Determine the (X, Y) coordinate at the center of the cell enclosing the given text.  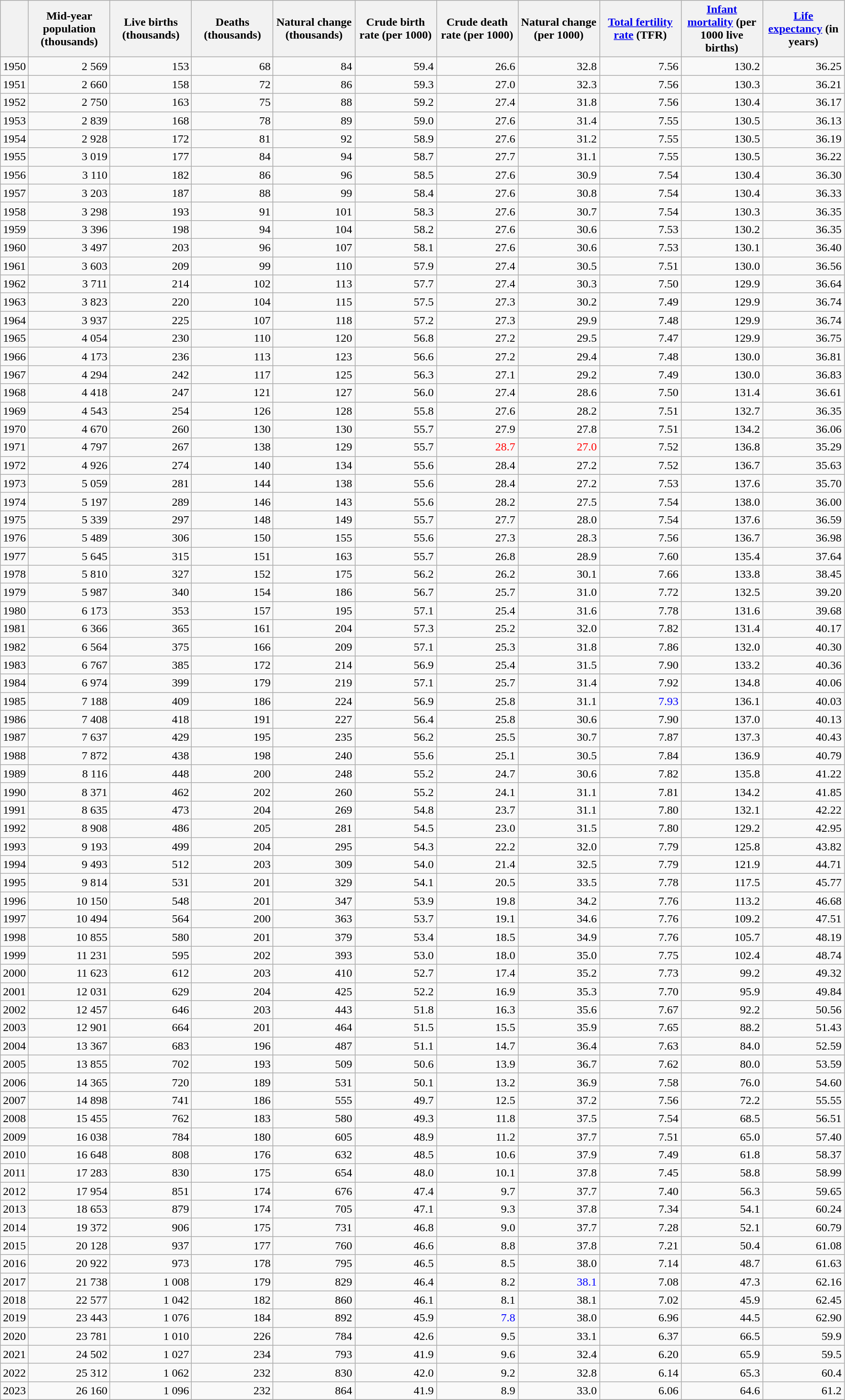
28.3 (559, 538)
50.4 (722, 1246)
65.3 (722, 1372)
1955 (14, 157)
10.1 (477, 1173)
17 283 (70, 1173)
1 010 (151, 1336)
1985 (14, 701)
137.0 (722, 719)
851 (151, 1191)
5 645 (70, 556)
297 (151, 520)
29.9 (559, 320)
7.87 (640, 737)
29.5 (559, 338)
183 (233, 1118)
5 489 (70, 538)
176 (233, 1155)
254 (151, 411)
16 648 (70, 1155)
2012 (14, 1191)
7.40 (640, 1191)
3 497 (70, 247)
448 (151, 774)
347 (314, 901)
11 623 (70, 973)
20.5 (477, 883)
8 116 (70, 774)
2018 (14, 1300)
9.3 (477, 1209)
36.75 (803, 338)
51.1 (396, 1046)
38.45 (803, 574)
53.59 (803, 1064)
1 076 (151, 1318)
135.4 (722, 556)
29.2 (559, 375)
34.6 (559, 919)
10 855 (70, 937)
1978 (14, 574)
2013 (14, 1209)
30.1 (559, 574)
612 (151, 973)
56.8 (396, 338)
1 096 (151, 1390)
29.4 (559, 357)
7.34 (640, 1209)
2007 (14, 1100)
2 750 (70, 102)
892 (314, 1318)
102.4 (722, 955)
135.8 (722, 774)
136.9 (722, 756)
46.5 (396, 1264)
49.3 (396, 1118)
189 (233, 1082)
30.9 (559, 175)
879 (151, 1209)
1954 (14, 139)
4 926 (70, 465)
138.0 (722, 501)
7.28 (640, 1227)
1995 (14, 883)
632 (314, 1155)
36.64 (803, 284)
52.1 (722, 1227)
155 (314, 538)
7.66 (640, 574)
41.22 (803, 774)
58.37 (803, 1155)
2020 (14, 1336)
146 (233, 501)
84.0 (722, 1046)
7.92 (640, 683)
58.8 (722, 1173)
1971 (14, 447)
7.60 (640, 556)
180 (233, 1137)
42.6 (396, 1336)
136.1 (722, 701)
20 128 (70, 1246)
58.4 (396, 193)
24.1 (477, 792)
48.5 (396, 1155)
57.9 (396, 266)
9.0 (477, 1227)
125.8 (722, 846)
1961 (14, 266)
54.8 (396, 810)
41.85 (803, 792)
35.2 (559, 973)
2010 (14, 1155)
443 (314, 1010)
62.16 (803, 1282)
40.79 (803, 756)
Mid-year population (thousands) (70, 29)
42.95 (803, 828)
118 (314, 320)
32.4 (559, 1354)
132.1 (722, 810)
27.8 (559, 429)
24 502 (70, 1354)
6 173 (70, 611)
36.21 (803, 84)
7.14 (640, 1264)
18.0 (477, 955)
46.4 (396, 1282)
5 197 (70, 501)
33.0 (559, 1390)
57.2 (396, 320)
2003 (14, 1028)
629 (151, 991)
462 (151, 792)
33.5 (559, 883)
1973 (14, 483)
31.2 (559, 139)
36.06 (803, 429)
1998 (14, 937)
115 (314, 302)
161 (233, 629)
473 (151, 810)
23.7 (477, 810)
47.51 (803, 919)
1958 (14, 211)
9.6 (477, 1354)
227 (314, 719)
7 872 (70, 756)
327 (151, 574)
1970 (14, 429)
1 027 (151, 1354)
5 987 (70, 593)
51.43 (803, 1028)
17 954 (70, 1191)
35.70 (803, 483)
654 (314, 1173)
11 231 (70, 955)
26.6 (477, 66)
11.2 (477, 1137)
595 (151, 955)
306 (151, 538)
123 (314, 357)
68.5 (722, 1118)
664 (151, 1028)
23 781 (70, 1336)
2001 (14, 991)
59.5 (803, 1354)
32.5 (559, 865)
1963 (14, 302)
27.9 (477, 429)
1993 (14, 846)
129 (314, 447)
58.7 (396, 157)
58.99 (803, 1173)
226 (233, 1336)
32.3 (559, 84)
81 (233, 139)
60.24 (803, 1209)
1956 (14, 175)
2022 (14, 1372)
8.8 (477, 1246)
329 (314, 883)
906 (151, 1227)
1959 (14, 229)
4 054 (70, 338)
1962 (14, 284)
20 922 (70, 1264)
42.22 (803, 810)
3 110 (70, 175)
121.9 (722, 865)
22 577 (70, 1300)
65.0 (722, 1137)
18 653 (70, 1209)
1950 (14, 66)
3 823 (70, 302)
7.81 (640, 792)
1975 (14, 520)
1974 (14, 501)
133.2 (722, 665)
152 (233, 574)
5 810 (70, 574)
8.5 (477, 1264)
57.40 (803, 1137)
14 365 (70, 1082)
829 (314, 1282)
499 (151, 846)
702 (151, 1064)
15.5 (477, 1028)
150 (233, 538)
205 (233, 828)
56.51 (803, 1118)
50.6 (396, 1064)
72 (233, 84)
6 974 (70, 683)
44.5 (722, 1318)
44.71 (803, 865)
157 (233, 611)
75 (233, 102)
36.40 (803, 247)
53.7 (396, 919)
248 (314, 774)
295 (314, 846)
58.1 (396, 247)
4 294 (70, 375)
605 (314, 1137)
53.9 (396, 901)
683 (151, 1046)
7.63 (640, 1046)
27.1 (477, 375)
2015 (14, 1246)
464 (314, 1028)
4 418 (70, 393)
80.0 (722, 1064)
860 (314, 1300)
36.13 (803, 121)
418 (151, 719)
36.22 (803, 157)
11.8 (477, 1118)
40.17 (803, 629)
88.2 (722, 1028)
37.64 (803, 556)
7.70 (640, 991)
128 (314, 411)
40.03 (803, 701)
26.2 (477, 574)
151 (233, 556)
7.21 (640, 1246)
187 (151, 193)
2014 (14, 1227)
59.4 (396, 66)
555 (314, 1100)
219 (314, 683)
35.6 (559, 1010)
47.3 (722, 1282)
247 (151, 393)
8 635 (70, 810)
1991 (14, 810)
6.14 (640, 1372)
36.19 (803, 139)
35.63 (803, 465)
68 (233, 66)
393 (314, 955)
16.9 (477, 991)
56.6 (396, 357)
58.5 (396, 175)
92 (314, 139)
2 928 (70, 139)
36.33 (803, 193)
409 (151, 701)
1997 (14, 919)
28.6 (559, 393)
385 (151, 665)
7 188 (70, 701)
7.58 (640, 1082)
646 (151, 1010)
19.8 (477, 901)
1952 (14, 102)
60.79 (803, 1227)
9 193 (70, 846)
315 (151, 556)
795 (314, 1264)
731 (314, 1227)
235 (314, 737)
1986 (14, 719)
762 (151, 1118)
31.0 (559, 593)
132.5 (722, 593)
109.2 (722, 919)
1957 (14, 193)
35.9 (559, 1028)
225 (151, 320)
127 (314, 393)
43.82 (803, 846)
168 (151, 121)
Infant mortality (per 1000 live births) (722, 29)
148 (233, 520)
2011 (14, 1173)
91 (233, 211)
134.8 (722, 683)
12 901 (70, 1028)
793 (314, 1354)
23 443 (70, 1318)
7 637 (70, 737)
Crude death rate (per 1000) (477, 29)
6.06 (640, 1390)
40.13 (803, 719)
23.0 (477, 828)
12.5 (477, 1100)
78 (233, 121)
1992 (14, 828)
28.9 (559, 556)
864 (314, 1390)
133.8 (722, 574)
1983 (14, 665)
36.59 (803, 520)
399 (151, 683)
101 (314, 211)
267 (151, 447)
36.25 (803, 66)
31.6 (559, 611)
59.9 (803, 1336)
72.2 (722, 1100)
8.9 (477, 1390)
10.6 (477, 1155)
8 908 (70, 828)
24.7 (477, 774)
4 173 (70, 357)
1990 (14, 792)
1977 (14, 556)
375 (151, 647)
36.17 (803, 102)
760 (314, 1246)
28.0 (559, 520)
3 298 (70, 211)
1969 (14, 411)
36.9 (559, 1082)
14 898 (70, 1100)
60.4 (803, 1372)
9 814 (70, 883)
140 (233, 465)
61.8 (722, 1155)
59.65 (803, 1191)
Natural change (per 1000) (559, 29)
13 367 (70, 1046)
129.2 (722, 828)
149 (314, 520)
3 396 (70, 229)
113.2 (722, 901)
7.75 (640, 955)
509 (314, 1064)
76.0 (722, 1082)
154 (233, 593)
973 (151, 1264)
13.9 (477, 1064)
59.3 (396, 84)
8.2 (477, 1282)
12 031 (70, 991)
36.56 (803, 266)
1988 (14, 756)
99.2 (722, 973)
1996 (14, 901)
36.00 (803, 501)
289 (151, 501)
10 494 (70, 919)
46.68 (803, 901)
340 (151, 593)
49.84 (803, 991)
52.7 (396, 973)
132.7 (722, 411)
54.3 (396, 846)
196 (233, 1046)
51.8 (396, 1010)
9.5 (477, 1336)
53.0 (396, 955)
30.3 (559, 284)
36.61 (803, 393)
1989 (14, 774)
353 (151, 611)
33.1 (559, 1336)
1972 (14, 465)
92.2 (722, 1010)
242 (151, 375)
4 670 (70, 429)
46.1 (396, 1300)
240 (314, 756)
36.83 (803, 375)
144 (233, 483)
2006 (14, 1082)
379 (314, 937)
89 (314, 121)
937 (151, 1246)
58.3 (396, 211)
6.96 (640, 1318)
64.6 (722, 1390)
7.45 (640, 1173)
48.74 (803, 955)
191 (233, 719)
36.4 (559, 1046)
7 408 (70, 719)
Deaths (thousands) (233, 29)
676 (314, 1191)
35.0 (559, 955)
125 (314, 375)
153 (151, 66)
39.68 (803, 611)
7.08 (640, 1282)
2 660 (70, 84)
130.1 (722, 247)
40.30 (803, 647)
2000 (14, 973)
1982 (14, 647)
61.63 (803, 1264)
61.2 (803, 1390)
48.0 (396, 1173)
40.36 (803, 665)
45.77 (803, 883)
7.72 (640, 593)
Crude birth rate (per 1000) (396, 29)
3 937 (70, 320)
14.7 (477, 1046)
1999 (14, 955)
425 (314, 991)
35.29 (803, 447)
1987 (14, 737)
269 (314, 810)
512 (151, 865)
52.2 (396, 991)
16.3 (477, 1010)
120 (314, 338)
58.2 (396, 229)
1976 (14, 538)
46.8 (396, 1227)
9.2 (477, 1372)
46.6 (396, 1246)
21.4 (477, 865)
1965 (14, 338)
36.30 (803, 175)
22.2 (477, 846)
224 (314, 701)
16 038 (70, 1137)
438 (151, 756)
137.3 (722, 737)
95.9 (722, 991)
808 (151, 1155)
486 (151, 828)
2016 (14, 1264)
6.37 (640, 1336)
2002 (14, 1010)
117 (233, 375)
21 738 (70, 1282)
121 (233, 393)
1 062 (151, 1372)
166 (233, 647)
25.1 (477, 756)
56.4 (396, 719)
34.9 (559, 937)
1960 (14, 247)
7.84 (640, 756)
230 (151, 338)
7.47 (640, 338)
132.0 (722, 647)
143 (314, 501)
7.8 (477, 1318)
47.1 (396, 1209)
48.7 (722, 1264)
1981 (14, 629)
Natural change (thousands) (314, 29)
705 (314, 1209)
27.5 (559, 501)
39.20 (803, 593)
1967 (14, 375)
234 (233, 1354)
365 (151, 629)
55.55 (803, 1100)
8.1 (477, 1300)
25.2 (477, 629)
487 (314, 1046)
54.60 (803, 1082)
36.81 (803, 357)
9 493 (70, 865)
3 603 (70, 266)
4 543 (70, 411)
37.9 (559, 1155)
5 339 (70, 520)
1964 (14, 320)
62.45 (803, 1300)
3 019 (70, 157)
7.67 (640, 1010)
7.62 (640, 1064)
53.4 (396, 937)
1 008 (151, 1282)
57.5 (396, 302)
1980 (14, 611)
158 (151, 84)
54.0 (396, 865)
1968 (14, 393)
1994 (14, 865)
564 (151, 919)
7.86 (640, 647)
47.4 (396, 1191)
Life expectancy (in years) (803, 29)
66.5 (722, 1336)
2 839 (70, 121)
309 (314, 865)
26 160 (70, 1390)
36.98 (803, 538)
1953 (14, 121)
51.5 (396, 1028)
30.8 (559, 193)
274 (151, 465)
410 (314, 973)
26.8 (477, 556)
57.3 (396, 629)
2005 (14, 1064)
8 371 (70, 792)
6.20 (640, 1354)
59.0 (396, 121)
236 (151, 357)
6 366 (70, 629)
48.19 (803, 937)
49.7 (396, 1100)
220 (151, 302)
18.5 (477, 937)
1 042 (151, 1300)
1979 (14, 593)
Total fertility rate (TFR) (640, 29)
42.0 (396, 1372)
65.9 (722, 1354)
2017 (14, 1282)
741 (151, 1100)
25.5 (477, 737)
178 (233, 1264)
4 797 (70, 447)
15 455 (70, 1118)
126 (233, 411)
1984 (14, 683)
2 569 (70, 66)
6 767 (70, 665)
49.32 (803, 973)
54.5 (396, 828)
363 (314, 919)
9.7 (477, 1191)
131.6 (722, 611)
5 059 (70, 483)
34.2 (559, 901)
19 372 (70, 1227)
57.7 (396, 284)
184 (233, 1318)
134 (314, 465)
2008 (14, 1118)
6 564 (70, 647)
2004 (14, 1046)
7.73 (640, 973)
55.8 (396, 411)
30.2 (559, 302)
25 312 (70, 1372)
17.4 (477, 973)
37.2 (559, 1100)
136.8 (722, 447)
50.56 (803, 1010)
37.5 (559, 1118)
13 855 (70, 1064)
Live births (thousands) (151, 29)
2009 (14, 1137)
10 150 (70, 901)
61.08 (803, 1246)
62.90 (803, 1318)
35.3 (559, 991)
548 (151, 901)
429 (151, 737)
52.59 (803, 1046)
7.02 (640, 1300)
102 (233, 284)
50.1 (396, 1082)
25.3 (477, 647)
2019 (14, 1318)
2023 (14, 1390)
19.1 (477, 919)
105.7 (722, 937)
3 711 (70, 284)
13.2 (477, 1082)
28.7 (477, 447)
48.9 (396, 1137)
2021 (14, 1354)
3 203 (70, 193)
12 457 (70, 1010)
40.43 (803, 737)
1951 (14, 84)
7.65 (640, 1028)
56.7 (396, 593)
40.06 (803, 683)
720 (151, 1082)
7.93 (640, 701)
36.7 (559, 1064)
59.2 (396, 102)
56.0 (396, 393)
1966 (14, 357)
58.9 (396, 139)
117.5 (722, 883)
